Search for the cell housing the specified text and yield its (X, Y) center coordinate. 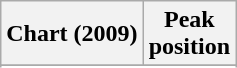
Peakposition (189, 34)
Chart (2009) (72, 34)
